For the text-containing cell, return its midpoint in (x, y) coordinate format. 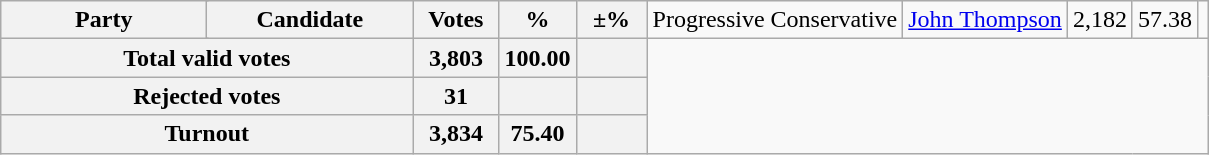
31 (456, 96)
3,803 (456, 58)
75.40 (538, 134)
3,834 (456, 134)
Party (104, 20)
John Thompson (986, 20)
57.38 (1164, 20)
Votes (456, 20)
% (538, 20)
100.00 (538, 58)
Rejected votes (207, 96)
Candidate (310, 20)
±% (612, 20)
Progressive Conservative (775, 20)
Turnout (207, 134)
Total valid votes (207, 58)
2,182 (1100, 20)
